Capture the cell that displays the provided text and extract its (x, y) central coordinate. 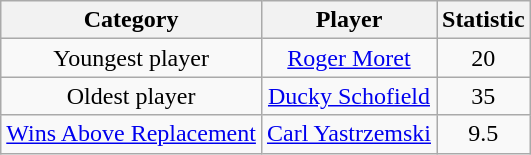
Ducky Schofield (348, 96)
Carl Yastrzemski (348, 134)
20 (483, 58)
Roger Moret (348, 58)
Youngest player (132, 58)
Statistic (483, 20)
9.5 (483, 134)
35 (483, 96)
Player (348, 20)
Oldest player (132, 96)
Wins Above Replacement (132, 134)
Category (132, 20)
